Search for the cell housing the specified text and yield its (X, Y) center coordinate. 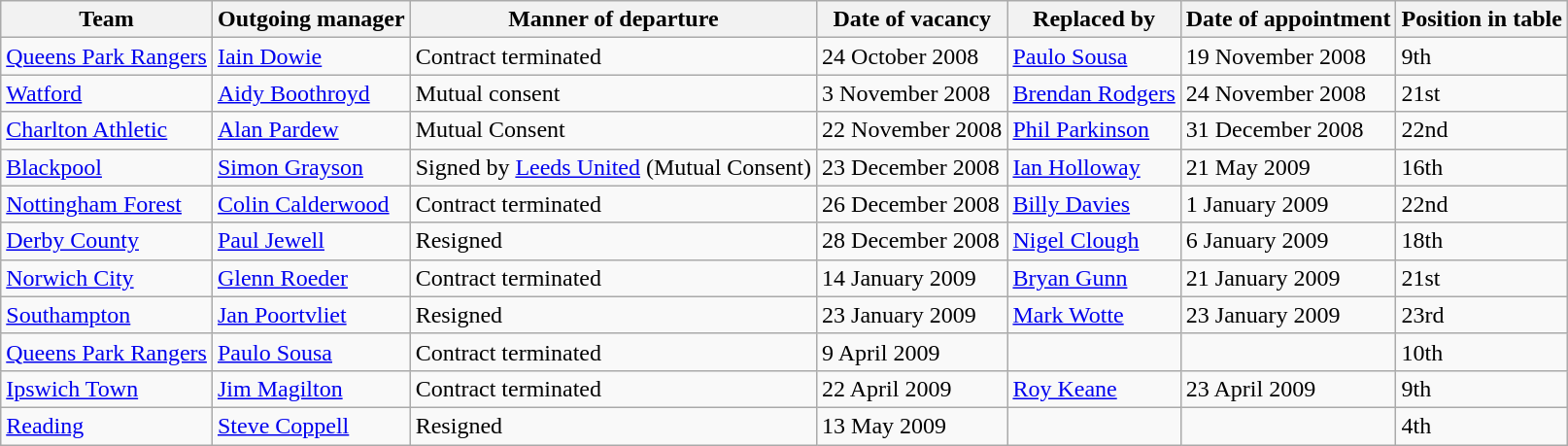
26 December 2008 (912, 204)
14 January 2009 (912, 278)
Steve Coppell (311, 426)
Derby County (107, 241)
21 January 2009 (1288, 278)
Phil Parkinson (1094, 130)
19 November 2008 (1288, 56)
Mark Wotte (1094, 315)
Mutual Consent (613, 130)
6 January 2009 (1288, 241)
Brendan Rodgers (1094, 93)
Glenn Roeder (311, 278)
Blackpool (107, 167)
22 November 2008 (912, 130)
Position in table (1482, 19)
10th (1482, 352)
21 May 2009 (1288, 167)
16th (1482, 167)
1 January 2009 (1288, 204)
Nigel Clough (1094, 241)
Norwich City (107, 278)
Watford (107, 93)
Southampton (107, 315)
22 April 2009 (912, 389)
Reading (107, 426)
Charlton Athletic (107, 130)
Roy Keane (1094, 389)
Manner of departure (613, 19)
Billy Davies (1094, 204)
28 December 2008 (912, 241)
Team (107, 19)
Paul Jewell (311, 241)
Replaced by (1094, 19)
Date of vacancy (912, 19)
Jan Poortvliet (311, 315)
Aidy Boothroyd (311, 93)
Simon Grayson (311, 167)
24 October 2008 (912, 56)
Bryan Gunn (1094, 278)
4th (1482, 426)
31 December 2008 (1288, 130)
24 November 2008 (1288, 93)
Signed by Leeds United (Mutual Consent) (613, 167)
23 April 2009 (1288, 389)
Colin Calderwood (311, 204)
Date of appointment (1288, 19)
Ian Holloway (1094, 167)
13 May 2009 (912, 426)
Jim Magilton (311, 389)
9 April 2009 (912, 352)
Nottingham Forest (107, 204)
18th (1482, 241)
23rd (1482, 315)
23 December 2008 (912, 167)
Mutual consent (613, 93)
Iain Dowie (311, 56)
Outgoing manager (311, 19)
Alan Pardew (311, 130)
3 November 2008 (912, 93)
Ipswich Town (107, 389)
